Determine the (x, y) coordinate at the center of the cell enclosing the given text.  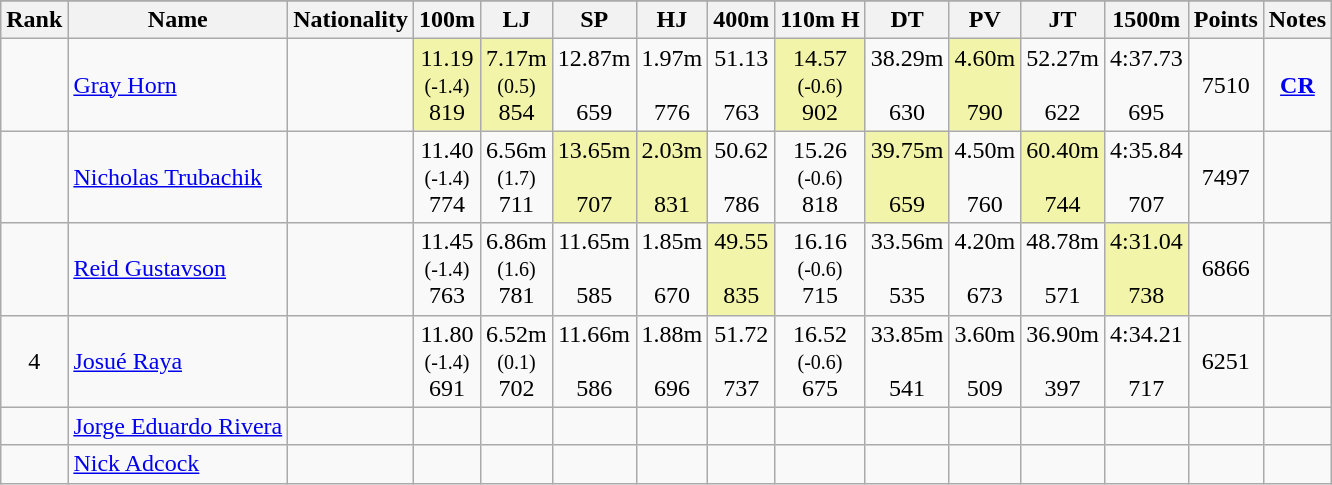
6.86m(1.6)781 (517, 269)
11.80(-1.4)691 (446, 361)
48.78m571 (1063, 269)
16.16(-0.6)715 (820, 269)
2.03m831 (672, 177)
SP (594, 20)
CR (1297, 85)
JT (1063, 20)
51.13763 (742, 85)
60.40m744 (1063, 177)
1500m (1146, 20)
Notes (1297, 20)
15.26(-0.6)818 (820, 177)
Rank (34, 20)
DT (907, 20)
4.50m760 (985, 177)
4 (34, 361)
16.52(-0.6)675 (820, 361)
Nationality (351, 20)
4:31.04738 (1146, 269)
7510 (1226, 85)
Josué Raya (178, 361)
12.87m659 (594, 85)
11.40(-1.4)774 (446, 177)
4.60m790 (985, 85)
6.56m(1.7)711 (517, 177)
HJ (672, 20)
100m (446, 20)
11.19(-1.4)819 (446, 85)
Reid Gustavson (178, 269)
11.65m585 (594, 269)
49.55835 (742, 269)
Nick Adcock (178, 464)
4.20m673 (985, 269)
400m (742, 20)
Name (178, 20)
Gray Horn (178, 85)
4:37.73695 (1146, 85)
51.72737 (742, 361)
14.57(-0.6)902 (820, 85)
4:34.21717 (1146, 361)
50.62786 (742, 177)
4:35.84707 (1146, 177)
11.45(-1.4)763 (446, 269)
110m H (820, 20)
Points (1226, 20)
33.85m541 (907, 361)
3.60m509 (985, 361)
11.66m586 (594, 361)
Nicholas Trubachik (178, 177)
13.65m707 (594, 177)
1.88m696 (672, 361)
6251 (1226, 361)
38.29m630 (907, 85)
36.90m397 (1063, 361)
6866 (1226, 269)
LJ (517, 20)
6.52m(0.1)702 (517, 361)
PV (985, 20)
33.56m535 (907, 269)
52.27m622 (1063, 85)
1.97m776 (672, 85)
Jorge Eduardo Rivera (178, 426)
1.85m670 (672, 269)
39.75m659 (907, 177)
7497 (1226, 177)
7.17m(0.5)854 (517, 85)
